Detect which cell encompasses the target text, then output its [X, Y] center coordinate. 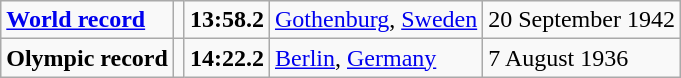
Gothenburg, Sweden [376, 20]
14:22.2 [226, 58]
Olympic record [88, 58]
13:58.2 [226, 20]
20 September 1942 [582, 20]
World record [88, 20]
Berlin, Germany [376, 58]
7 August 1936 [582, 58]
